Determine the [X, Y] coordinate at the center of the cell enclosing the given text.  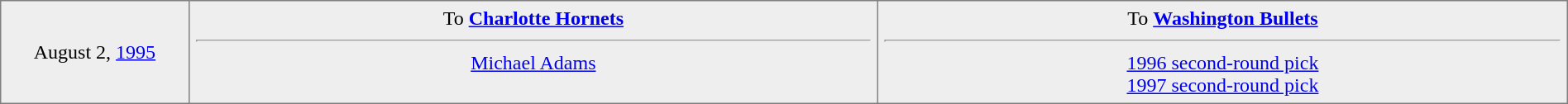
To Charlotte HornetsMichael Adams [533, 52]
To Washington Bullets1996 second-round pick1997 second-round pick [1223, 52]
August 2, 1995 [94, 52]
